Scan for the cell matching the given text and deliver its (x, y) coordinate at center. 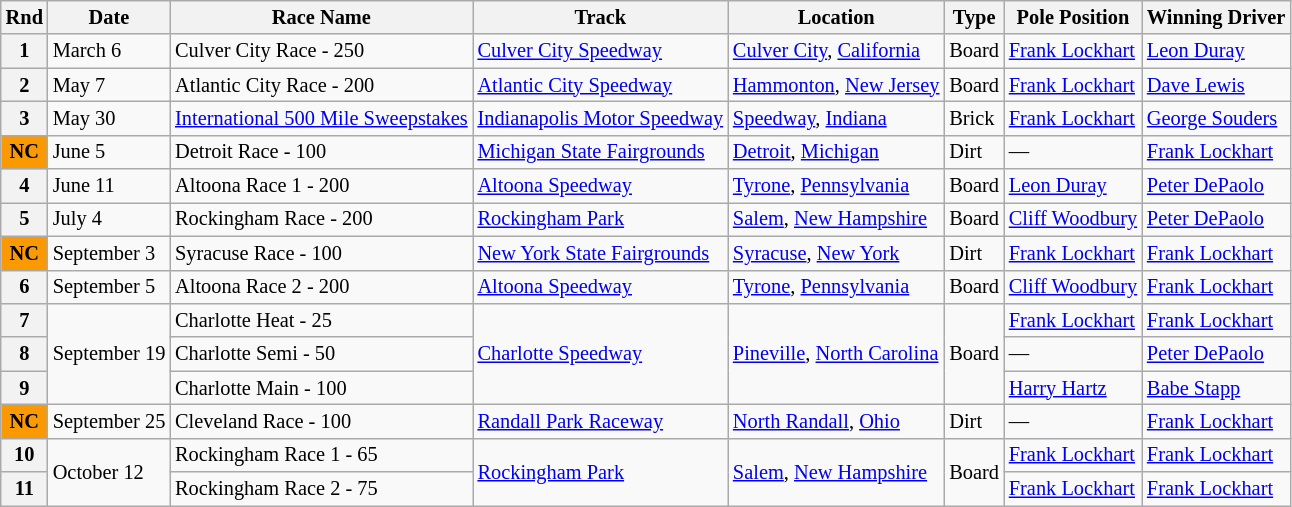
Michigan State Fairgrounds (600, 152)
Dave Lewis (1216, 85)
October 12 (109, 472)
Detroit, Michigan (836, 152)
September 3 (109, 253)
Babe Stapp (1216, 388)
Charlotte Semi - 50 (321, 354)
May 7 (109, 85)
Race Name (321, 17)
September 5 (109, 287)
Cleveland Race - 100 (321, 421)
Charlotte Speedway (600, 354)
Winning Driver (1216, 17)
Speedway, Indiana (836, 118)
Date (109, 17)
Altoona Race 1 - 200 (321, 186)
Atlantic City Race - 200 (321, 85)
9 (24, 388)
Rnd (24, 17)
Type (974, 17)
Charlotte Main - 100 (321, 388)
Syracuse, New York (836, 253)
George Souders (1216, 118)
North Randall, Ohio (836, 421)
New York State Fairgrounds (600, 253)
Harry Hartz (1073, 388)
July 4 (109, 219)
Charlotte Heat - 25 (321, 320)
Brick (974, 118)
Track (600, 17)
Culver City, California (836, 51)
Pineville, North Carolina (836, 354)
September 19 (109, 354)
Indianapolis Motor Speedway (600, 118)
Rockingham Race 2 - 75 (321, 489)
May 30 (109, 118)
6 (24, 287)
September 25 (109, 421)
Syracuse Race - 100 (321, 253)
Randall Park Raceway (600, 421)
Rockingham Race - 200 (321, 219)
March 6 (109, 51)
8 (24, 354)
Detroit Race - 100 (321, 152)
Atlantic City Speedway (600, 85)
10 (24, 455)
Hammonton, New Jersey (836, 85)
June 11 (109, 186)
June 5 (109, 152)
Pole Position (1073, 17)
Location (836, 17)
Culver City Speedway (600, 51)
3 (24, 118)
4 (24, 186)
11 (24, 489)
Altoona Race 2 - 200 (321, 287)
Rockingham Race 1 - 65 (321, 455)
Culver City Race - 250 (321, 51)
7 (24, 320)
International 500 Mile Sweepstakes (321, 118)
5 (24, 219)
1 (24, 51)
2 (24, 85)
